Provide the [x, y] coordinate of the cell's center where the given text is located.  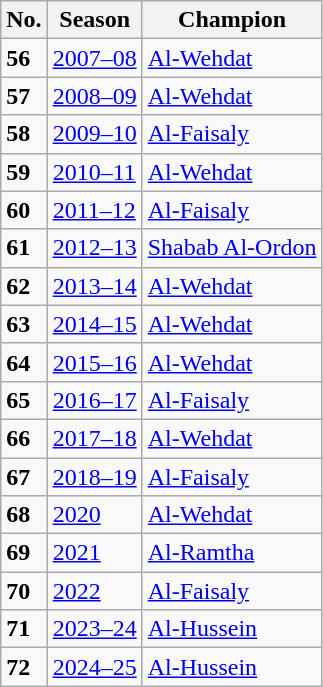
67 [24, 477]
2007–08 [94, 58]
2018–19 [94, 477]
2014–15 [94, 324]
2024–25 [94, 667]
68 [24, 515]
No. [24, 20]
66 [24, 438]
Season [94, 20]
56 [24, 58]
70 [24, 591]
2020 [94, 515]
2015–16 [94, 362]
65 [24, 400]
2008–09 [94, 96]
2013–14 [94, 286]
2022 [94, 591]
2012–13 [94, 248]
64 [24, 362]
2011–12 [94, 210]
72 [24, 667]
60 [24, 210]
61 [24, 248]
2009–10 [94, 134]
59 [24, 172]
2016–17 [94, 400]
63 [24, 324]
69 [24, 553]
57 [24, 96]
2023–24 [94, 629]
Champion [232, 20]
62 [24, 286]
Al-Ramtha [232, 553]
2017–18 [94, 438]
2021 [94, 553]
2010–11 [94, 172]
Shabab Al-Ordon [232, 248]
71 [24, 629]
58 [24, 134]
